Scan for the cell matching the given text and deliver its (X, Y) coordinate at center. 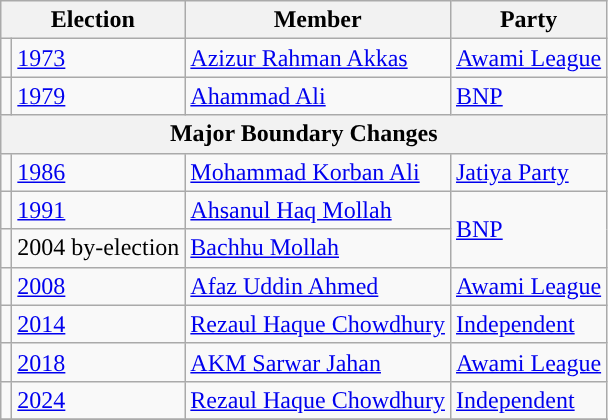
Party (528, 20)
1986 (98, 172)
Afaz Uddin Ahmed (318, 286)
Jatiya Party (528, 172)
2004 by-election (98, 248)
1979 (98, 96)
2018 (98, 362)
Bachhu Mollah (318, 248)
1973 (98, 58)
1991 (98, 210)
AKM Sarwar Jahan (318, 362)
Azizur Rahman Akkas (318, 58)
2008 (98, 286)
Major Boundary Changes (304, 134)
2024 (98, 400)
Ahammad Ali (318, 96)
Member (318, 20)
Mohammad Korban Ali (318, 172)
Ahsanul Haq Mollah (318, 210)
Election (93, 20)
2014 (98, 324)
